Identify which cell holds the provided text, then report its [x, y] central coordinate. 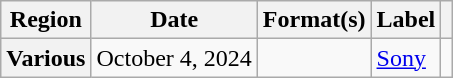
Sony [406, 58]
Region [46, 20]
October 4, 2024 [174, 58]
Format(s) [314, 20]
Label [406, 20]
Various [46, 58]
Date [174, 20]
